Locate the cell with the specified text and output its [X, Y] center coordinate. 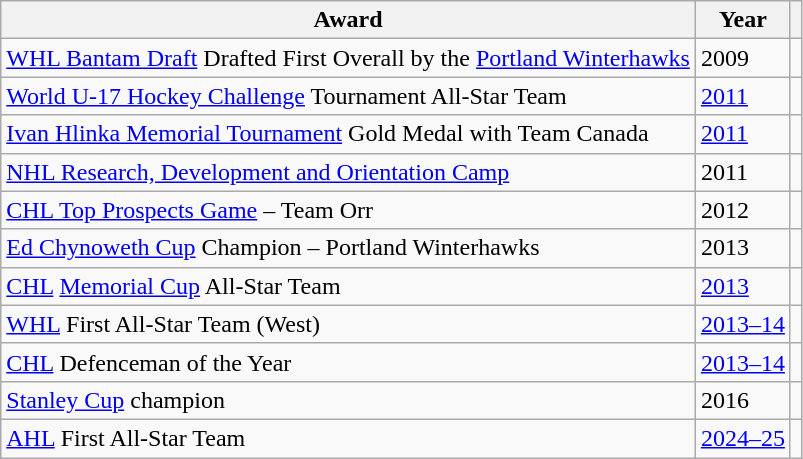
2009 [742, 58]
CHL Top Prospects Game – Team Orr [348, 210]
2016 [742, 400]
CHL Defenceman of the Year [348, 362]
World U-17 Hockey Challenge Tournament All-Star Team [348, 96]
WHL Bantam Draft Drafted First Overall by the Portland Winterhawks [348, 58]
Ivan Hlinka Memorial Tournament Gold Medal with Team Canada [348, 134]
Stanley Cup champion [348, 400]
2024–25 [742, 438]
NHL Research, Development and Orientation Camp [348, 172]
Year [742, 20]
Ed Chynoweth Cup Champion – Portland Winterhawks [348, 248]
Award [348, 20]
AHL First All-Star Team [348, 438]
2012 [742, 210]
CHL Memorial Cup All-Star Team [348, 286]
WHL First All-Star Team (West) [348, 324]
